Pinpoint the cell where the given text exists, returning its (x, y) midpoint coordinate. 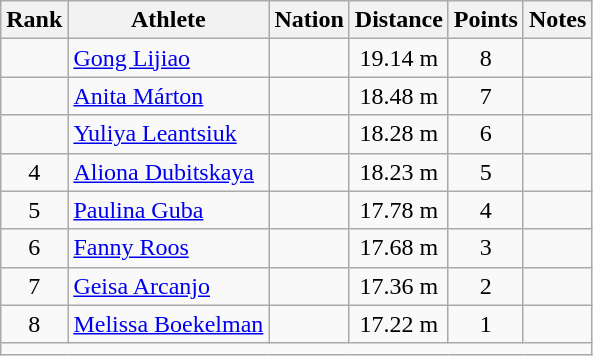
Nation (309, 20)
17.22 m (398, 324)
Melissa Boekelman (168, 324)
18.48 m (398, 96)
3 (486, 248)
Rank (34, 20)
1 (486, 324)
Anita Márton (168, 96)
Fanny Roos (168, 248)
Points (486, 20)
Notes (557, 20)
Athlete (168, 20)
Distance (398, 20)
Paulina Guba (168, 210)
Aliona Dubitskaya (168, 172)
Yuliya Leantsiuk (168, 134)
Gong Lijiao (168, 58)
17.36 m (398, 286)
18.23 m (398, 172)
Geisa Arcanjo (168, 286)
17.68 m (398, 248)
18.28 m (398, 134)
2 (486, 286)
17.78 m (398, 210)
19.14 m (398, 58)
